Provide the (x, y) coordinate of the cell's center where the given text is located.  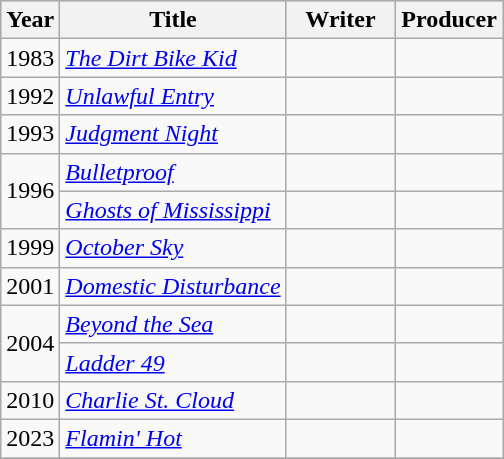
2001 (30, 286)
1983 (30, 58)
Ladder 49 (173, 362)
Ghosts of Mississippi (173, 210)
Beyond the Sea (173, 324)
Charlie St. Cloud (173, 400)
Domestic Disturbance (173, 286)
1996 (30, 191)
Bulletproof (173, 172)
Unlawful Entry (173, 96)
Producer (450, 20)
Judgment Night (173, 134)
2023 (30, 438)
The Dirt Bike Kid (173, 58)
1999 (30, 248)
Year (30, 20)
Writer (340, 20)
October Sky (173, 248)
2010 (30, 400)
1992 (30, 96)
Flamin' Hot (173, 438)
2004 (30, 343)
Title (173, 20)
1993 (30, 134)
